From the cell containing the given text, extract its center point as [X, Y] coordinate. 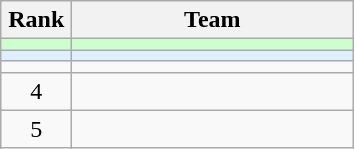
Rank [36, 20]
Team [212, 20]
5 [36, 129]
4 [36, 91]
